Extract the (x, y) coordinate from the center of the cell holding the provided text.  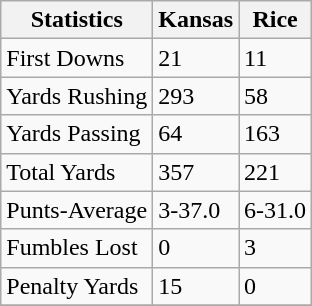
221 (274, 172)
3 (274, 248)
3-37.0 (196, 210)
64 (196, 134)
163 (274, 134)
58 (274, 96)
6-31.0 (274, 210)
293 (196, 96)
21 (196, 58)
15 (196, 286)
First Downs (77, 58)
Statistics (77, 20)
11 (274, 58)
Yards Rushing (77, 96)
Penalty Yards (77, 286)
Yards Passing (77, 134)
Kansas (196, 20)
Fumbles Lost (77, 248)
Punts-Average (77, 210)
Rice (274, 20)
357 (196, 172)
Total Yards (77, 172)
